Find where the given text appears and provide that cell's center as (X, Y) coordinate. 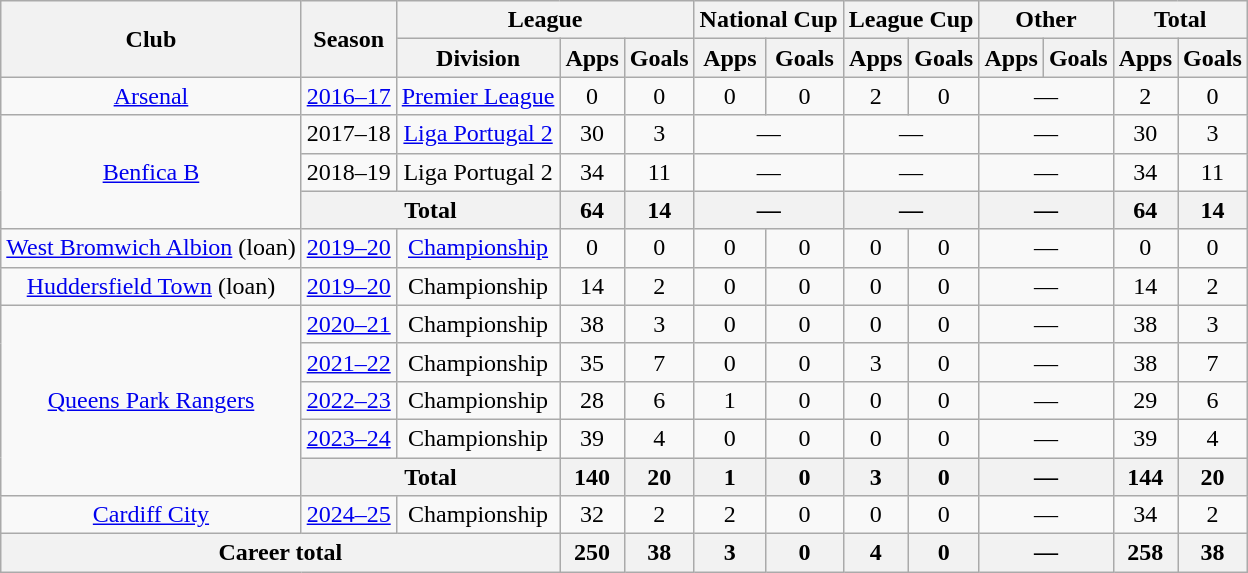
28 (592, 400)
Other (1046, 20)
35 (592, 362)
Season (348, 39)
2018–19 (348, 172)
29 (1145, 400)
Cardiff City (151, 515)
Huddersfield Town (loan) (151, 286)
Career total (280, 553)
Division (478, 58)
Premier League (478, 96)
National Cup (768, 20)
144 (1145, 477)
2020–21 (348, 324)
258 (1145, 553)
32 (592, 515)
Arsenal (151, 96)
2022–23 (348, 400)
2016–17 (348, 96)
2023–24 (348, 438)
2024–25 (348, 515)
140 (592, 477)
West Bromwich Albion (loan) (151, 248)
League (545, 20)
Club (151, 39)
2017–18 (348, 134)
League Cup (911, 20)
250 (592, 553)
2021–22 (348, 362)
Benfica B (151, 172)
Queens Park Rangers (151, 400)
